Output the [X, Y] coordinate of the center of the cell containing the given text.  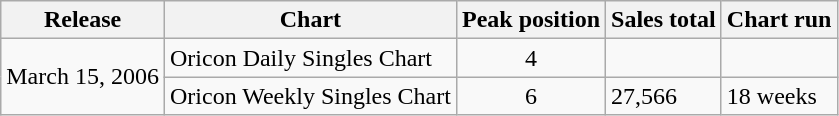
March 15, 2006 [83, 77]
6 [530, 96]
Chart run [779, 20]
27,566 [664, 96]
18 weeks [779, 96]
Chart [310, 20]
Release [83, 20]
Peak position [530, 20]
Oricon Daily Singles Chart [310, 58]
Sales total [664, 20]
Oricon Weekly Singles Chart [310, 96]
4 [530, 58]
